Search for the cell housing the specified text and yield its [x, y] center coordinate. 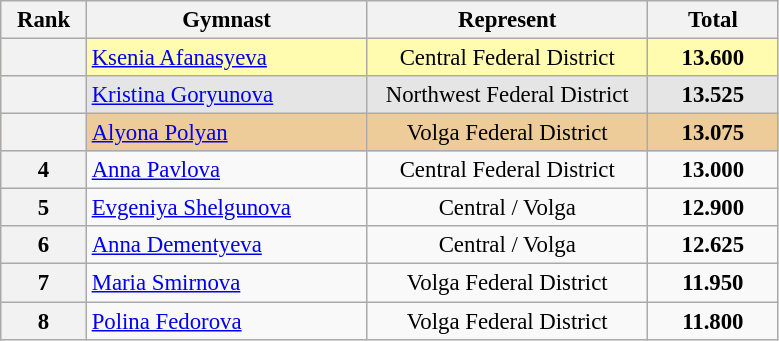
Total [714, 20]
Polina Fedorova [226, 321]
Maria Smirnova [226, 283]
Anna Dementyeva [226, 245]
6 [44, 245]
4 [44, 170]
Gymnast [226, 20]
Ksenia Afanasyeva [226, 58]
7 [44, 283]
13.600 [714, 58]
11.800 [714, 321]
13.000 [714, 170]
Anna Pavlova [226, 170]
12.900 [714, 208]
Alyona Polyan [226, 133]
8 [44, 321]
13.525 [714, 95]
Represent [508, 20]
Northwest Federal District [508, 95]
13.075 [714, 133]
5 [44, 208]
Kristina Goryunova [226, 95]
Evgeniya Shelgunova [226, 208]
Rank [44, 20]
11.950 [714, 283]
12.625 [714, 245]
